From the cell containing the given text, extract its center point as [x, y] coordinate. 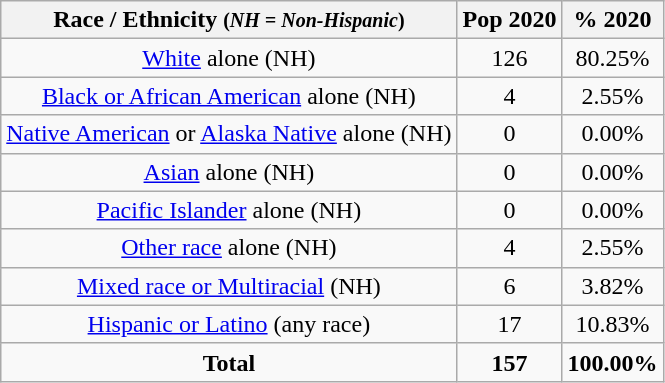
Pop 2020 [510, 20]
Black or African American alone (NH) [229, 96]
6 [510, 286]
80.25% [612, 58]
126 [510, 58]
% 2020 [612, 20]
Asian alone (NH) [229, 172]
Total [229, 362]
10.83% [612, 324]
100.00% [612, 362]
White alone (NH) [229, 58]
Native American or Alaska Native alone (NH) [229, 134]
Other race alone (NH) [229, 248]
157 [510, 362]
17 [510, 324]
Hispanic or Latino (any race) [229, 324]
Mixed race or Multiracial (NH) [229, 286]
Pacific Islander alone (NH) [229, 210]
Race / Ethnicity (NH = Non-Hispanic) [229, 20]
3.82% [612, 286]
